Pinpoint the cell where the given text exists, returning its [x, y] midpoint coordinate. 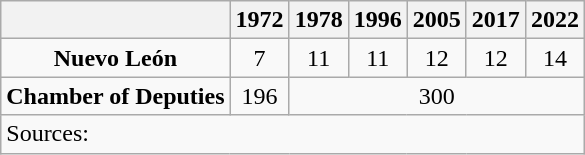
300 [436, 96]
2017 [496, 20]
7 [260, 58]
1978 [318, 20]
2005 [436, 20]
1996 [378, 20]
Chamber of Deputies [116, 96]
1972 [260, 20]
14 [554, 58]
Sources: [293, 134]
2022 [554, 20]
196 [260, 96]
Nuevo León [116, 58]
